Identify which cell holds the provided text, then report its (X, Y) central coordinate. 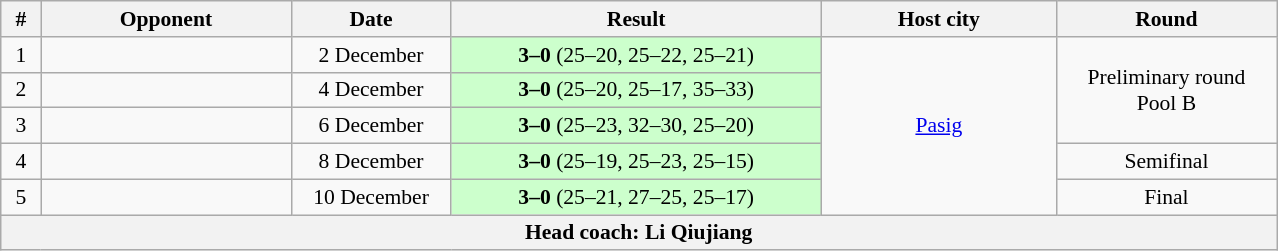
# (21, 19)
Final (1166, 197)
10 December (371, 197)
Date (371, 19)
3–0 (25–20, 25–22, 25–21) (636, 55)
3–0 (25–23, 32–30, 25–20) (636, 126)
2 December (371, 55)
Round (1166, 19)
3 (21, 126)
Semifinal (1166, 162)
2 (21, 90)
Preliminary roundPool B (1166, 90)
1 (21, 55)
6 December (371, 126)
3–0 (25–20, 25–17, 35–33) (636, 90)
4 (21, 162)
Pasig (938, 126)
Opponent (166, 19)
Host city (938, 19)
4 December (371, 90)
Head coach: Li Qiujiang (639, 233)
5 (21, 197)
Result (636, 19)
3–0 (25–21, 27–25, 25–17) (636, 197)
3–0 (25–19, 25–23, 25–15) (636, 162)
8 December (371, 162)
